Determine the [x, y] coordinate at the center of the cell enclosing the given text.  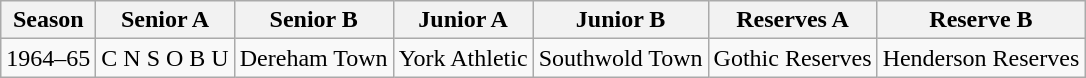
Senior B [314, 20]
C N S O B U [165, 58]
Henderson Reserves [981, 58]
Reserve B [981, 20]
Reserves A [792, 20]
Southwold Town [620, 58]
Junior A [463, 20]
Gothic Reserves [792, 58]
1964–65 [48, 58]
Dereham Town [314, 58]
York Athletic [463, 58]
Senior A [165, 20]
Junior B [620, 20]
Season [48, 20]
